Identify which cell holds the provided text, then report its (X, Y) central coordinate. 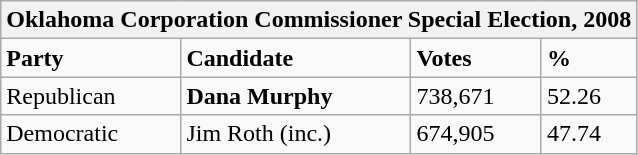
% (588, 58)
Jim Roth (inc.) (296, 134)
Republican (91, 96)
738,671 (476, 96)
47.74 (588, 134)
Candidate (296, 58)
Oklahoma Corporation Commissioner Special Election, 2008 (319, 20)
Democratic (91, 134)
674,905 (476, 134)
Dana Murphy (296, 96)
Party (91, 58)
Votes (476, 58)
52.26 (588, 96)
